Locate the cell with the specified text and output its (X, Y) center coordinate. 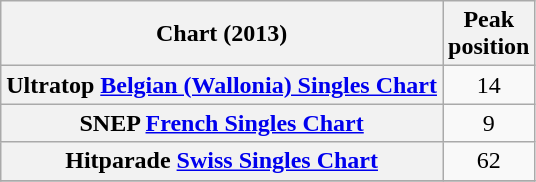
Peakposition (488, 34)
Chart (2013) (222, 34)
SNEP French Singles Chart (222, 123)
9 (488, 123)
62 (488, 161)
Ultratop Belgian (Wallonia) Singles Chart (222, 85)
Hitparade Swiss Singles Chart (222, 161)
14 (488, 85)
